Return the [x, y] coordinate for the center point of the cell that contains the specified text.  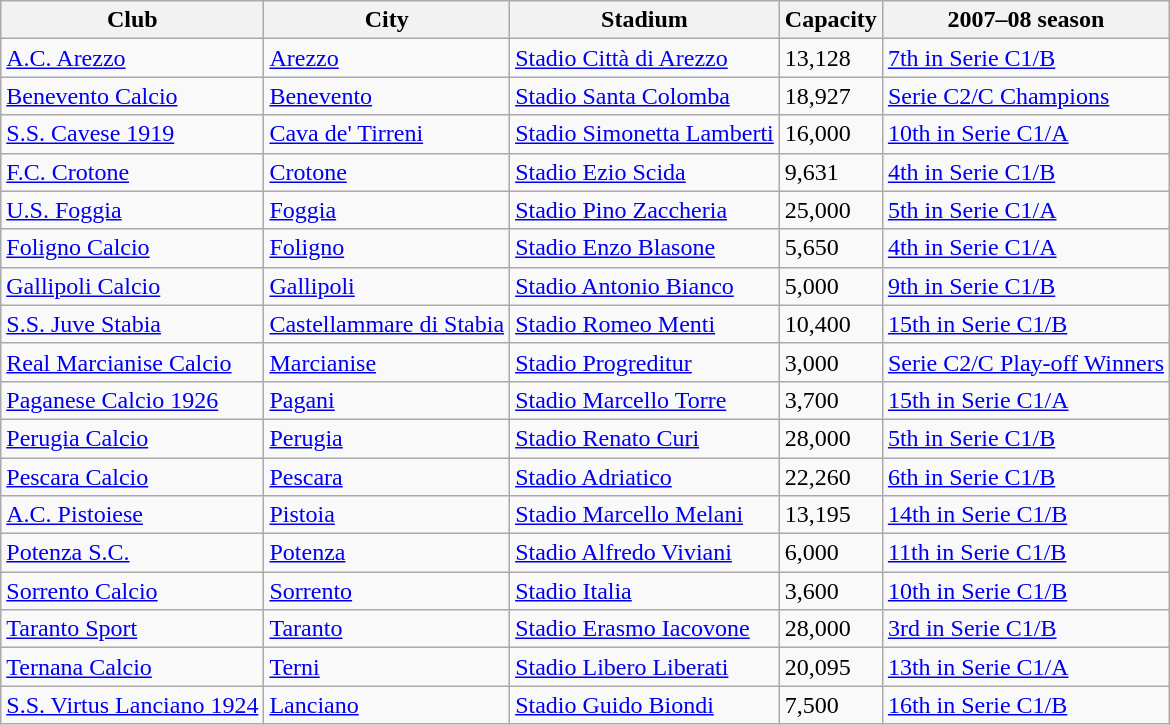
Pescara [387, 477]
3,600 [830, 591]
Stadio Italia [645, 591]
Club [132, 20]
3rd in Serie C1/B [1026, 629]
2007–08 season [1026, 20]
Stadio Enzo Blasone [645, 248]
S.S. Cavese 1919 [132, 134]
5th in Serie C1/B [1026, 438]
5,000 [830, 286]
Ternana Calcio [132, 667]
Benevento [387, 96]
Foligno [387, 248]
7,500 [830, 705]
Stadio Simonetta Lamberti [645, 134]
10th in Serie C1/A [1026, 134]
Sorrento Calcio [132, 591]
Paganese Calcio 1926 [132, 400]
11th in Serie C1/B [1026, 553]
Foligno Calcio [132, 248]
Capacity [830, 20]
9th in Serie C1/B [1026, 286]
Taranto Sport [132, 629]
Gallipoli [387, 286]
4th in Serie C1/A [1026, 248]
16th in Serie C1/B [1026, 705]
Stadium [645, 20]
Perugia Calcio [132, 438]
Pistoia [387, 515]
25,000 [830, 210]
18,927 [830, 96]
15th in Serie C1/A [1026, 400]
Cava de' Tirreni [387, 134]
Stadio Renato Curi [645, 438]
Stadio Santa Colomba [645, 96]
Stadio Adriatico [645, 477]
Stadio Alfredo Viviani [645, 553]
Sorrento [387, 591]
City [387, 20]
16,000 [830, 134]
Gallipoli Calcio [132, 286]
Marcianise [387, 362]
13,195 [830, 515]
Arezzo [387, 58]
14th in Serie C1/B [1026, 515]
A.C. Pistoiese [132, 515]
Stadio Marcello Melani [645, 515]
10,400 [830, 324]
A.C. Arezzo [132, 58]
Serie C2/C Champions [1026, 96]
9,631 [830, 172]
S.S. Juve Stabia [132, 324]
Foggia [387, 210]
Benevento Calcio [132, 96]
S.S. Virtus Lanciano 1924 [132, 705]
Pescara Calcio [132, 477]
Stadio Guido Biondi [645, 705]
Potenza S.C. [132, 553]
Crotone [387, 172]
5th in Serie C1/A [1026, 210]
13,128 [830, 58]
Castellammare di Stabia [387, 324]
U.S. Foggia [132, 210]
Stadio Ezio Scida [645, 172]
Stadio Erasmo Iacovone [645, 629]
Stadio Città di Arezzo [645, 58]
5,650 [830, 248]
Taranto [387, 629]
20,095 [830, 667]
Pagani [387, 400]
Lanciano [387, 705]
Stadio Marcello Torre [645, 400]
4th in Serie C1/B [1026, 172]
F.C. Crotone [132, 172]
6,000 [830, 553]
10th in Serie C1/B [1026, 591]
6th in Serie C1/B [1026, 477]
Stadio Pino Zaccheria [645, 210]
3,700 [830, 400]
22,260 [830, 477]
7th in Serie C1/B [1026, 58]
Perugia [387, 438]
Serie C2/C Play-off Winners [1026, 362]
Stadio Libero Liberati [645, 667]
Potenza [387, 553]
3,000 [830, 362]
Stadio Antonio Bianco [645, 286]
13th in Serie C1/A [1026, 667]
Real Marcianise Calcio [132, 362]
Stadio Romeo Menti [645, 324]
15th in Serie C1/B [1026, 324]
Terni [387, 667]
Stadio Progreditur [645, 362]
